Locate the cell with the specified text and output its (x, y) center coordinate. 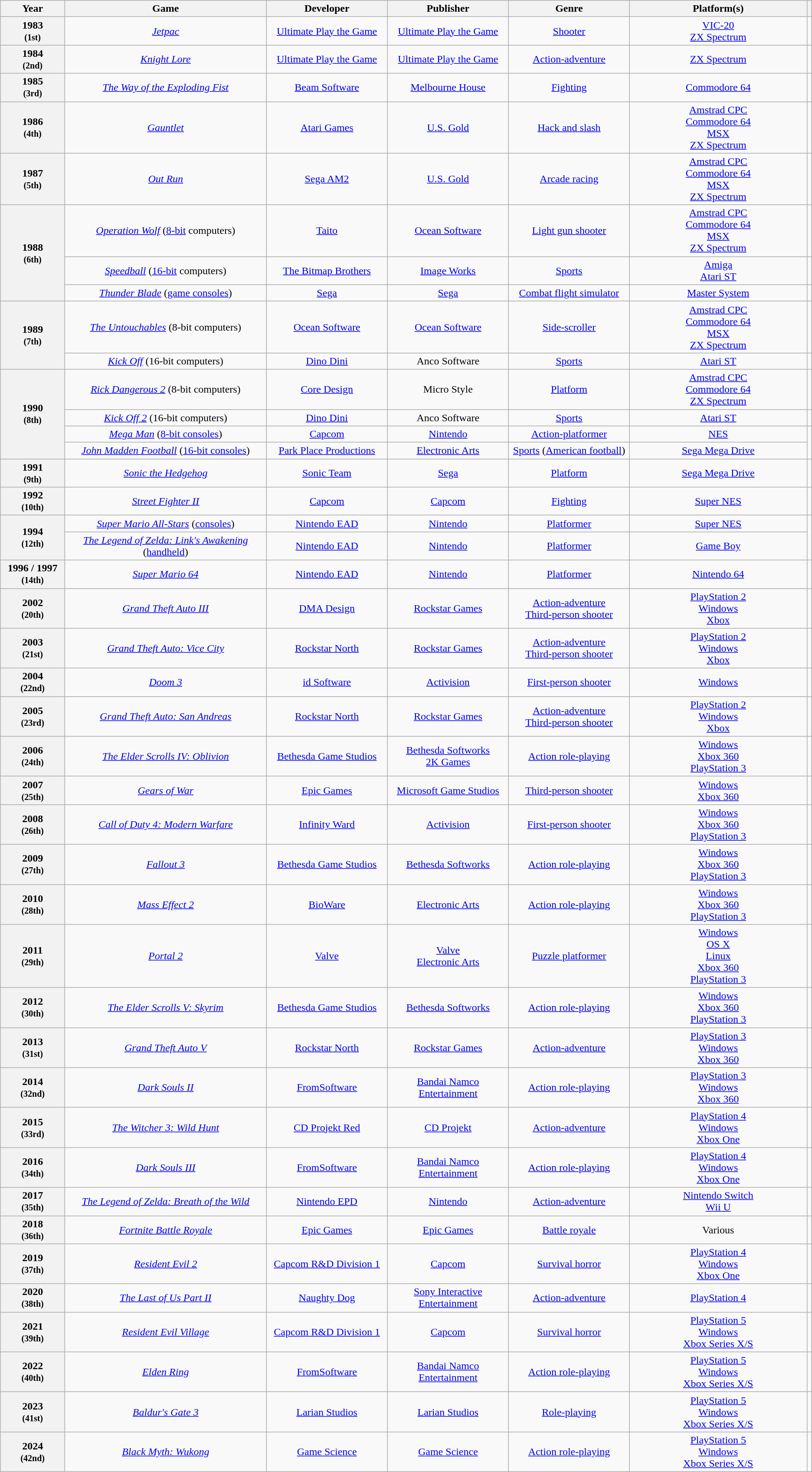
2015 (33rd) (33, 1128)
2023(41st) (33, 1412)
Core Design (327, 389)
Gears of War (166, 790)
Dark Souls II (166, 1088)
Operation Wolf (8-bit computers) (166, 231)
Rick Dangerous 2 (8-bit computers) (166, 389)
1988(6th) (33, 253)
2019(37th) (33, 1264)
2013 (31st) (33, 1048)
Fallout 3 (166, 864)
2022(40th) (33, 1372)
Nintendo EPD (327, 1202)
Naughty Dog (327, 1298)
Micro Style (448, 389)
Mega Man (8-bit consoles) (166, 434)
NES (718, 434)
Valve Electronic Arts (448, 956)
Sega AM2 (327, 179)
Role-playing (569, 1412)
Street Fighter II (166, 502)
CD Projekt Red (327, 1128)
The Legend of Zelda: Breath of the Wild (166, 1202)
Combat flight simulator (569, 293)
Knight Lore (166, 59)
Dark Souls III (166, 1167)
Portal 2 (166, 956)
Sonic Team (327, 473)
Puzzle platformer (569, 956)
id Software (327, 682)
1987 (5th) (33, 179)
2016 (34th) (33, 1167)
Grand Theft Auto: Vice City (166, 648)
Master System (718, 293)
The Witcher 3: Wild Hunt (166, 1128)
2007 (25th) (33, 790)
Nintendo 64 (718, 574)
1994(12th) (33, 538)
Taito (327, 231)
Hack and slash (569, 128)
Developer (327, 9)
2014 (32nd) (33, 1088)
Super Mario All-Stars (consoles) (166, 524)
Genre (569, 9)
Out Run (166, 179)
DMA Design (327, 608)
2017 (35th) (33, 1202)
The Elder Scrolls IV: Oblivion (166, 756)
Shooter (569, 31)
Beam Software (327, 88)
2021(39th) (33, 1332)
Speedball (16-bit computers) (166, 271)
Sony Interactive Entertainment (448, 1298)
Windows OS X Linux Xbox 360 PlayStation 3 (718, 956)
1991(9th) (33, 473)
Bethesda Softworks 2K Games (448, 756)
Kick Off (16-bit computers) (166, 361)
Jetpac (166, 31)
2009 (27th) (33, 864)
2006 (24th) (33, 756)
Platform(s) (718, 9)
2020(38th) (33, 1298)
The Elder Scrolls V: Skyrim (166, 1008)
Side-scroller (569, 327)
Arcade racing (569, 179)
Windows Xbox 360 (718, 790)
1996 / 1997 (14th) (33, 574)
Super Mario 64 (166, 574)
Grand Theft Auto: San Andreas (166, 716)
Light gun shooter (569, 231)
Melbourne House (448, 88)
1990(8th) (33, 414)
Valve (327, 956)
2008 (26th) (33, 824)
Grand Theft Auto III (166, 608)
Amstrad CPCCommodore 64ZX Spectrum (718, 389)
Game (166, 9)
Commodore 64 (718, 88)
The Legend of Zelda: Link's Awakening (handheld) (166, 546)
Thunder Blade (game consoles) (166, 293)
Resident Evil Village (166, 1332)
1992(10th) (33, 502)
Grand Theft Auto V (166, 1048)
2011 (29th) (33, 956)
BioWare (327, 904)
Fortnite Battle Royale (166, 1229)
Elden Ring (166, 1372)
Doom 3 (166, 682)
Year (33, 9)
VIC-20ZX Spectrum (718, 31)
Resident Evil 2 (166, 1264)
Windows (718, 682)
Battle royale (569, 1229)
Nintendo SwitchWii U (718, 1202)
Third-person shooter (569, 790)
Atari Games (327, 128)
Black Myth: Wukong (166, 1452)
2003 (21st) (33, 648)
PlayStation 4 (718, 1298)
1989(7th) (33, 335)
1983 (1st) (33, 31)
Microsoft Game Studios (448, 790)
Publisher (448, 9)
Park Place Productions (327, 451)
Image Works (448, 271)
The Untouchables (8-bit computers) (166, 327)
The Last of Us Part II (166, 1298)
1984 (2nd) (33, 59)
2005 (23rd) (33, 716)
2012 (30th) (33, 1008)
ZX Spectrum (718, 59)
The Bitmap Brothers (327, 271)
1985 (3rd) (33, 88)
2010 (28th) (33, 904)
2002 (20th) (33, 608)
Sports (American football) (569, 451)
2018 (36th) (33, 1229)
2004 (22nd) (33, 682)
Call of Duty 4: Modern Warfare (166, 824)
John Madden Football (16-bit consoles) (166, 451)
Infinity Ward (327, 824)
Game Boy (718, 546)
1986 (4th) (33, 128)
Gauntlet (166, 128)
Kick Off 2 (16-bit computers) (166, 418)
AmigaAtari ST (718, 271)
2024(42nd) (33, 1452)
Mass Effect 2 (166, 904)
Baldur's Gate 3 (166, 1412)
Various (718, 1229)
Sonic the Hedgehog (166, 473)
Action-platformer (569, 434)
The Way of the Exploding Fist (166, 88)
CD Projekt (448, 1128)
